Find where the given text appears and provide that cell's center as (X, Y) coordinate. 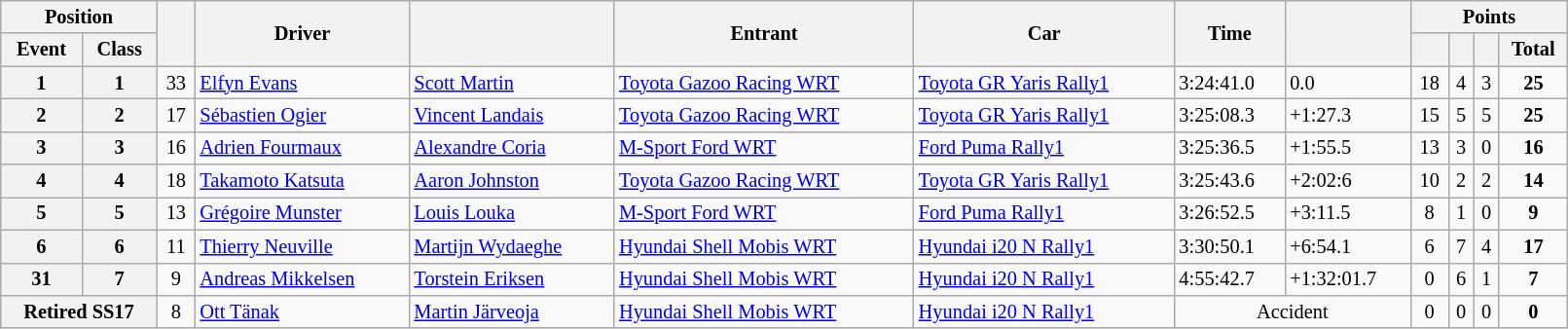
Takamoto Katsuta (302, 181)
Ott Tänak (302, 311)
14 (1534, 181)
Time (1230, 33)
+1:27.3 (1347, 115)
3:25:43.6 (1230, 181)
Andreas Mikkelsen (302, 279)
11 (175, 246)
3:30:50.1 (1230, 246)
Aaron Johnston (512, 181)
3:26:52.5 (1230, 213)
4:55:42.7 (1230, 279)
Class (119, 50)
Grégoire Munster (302, 213)
Driver (302, 33)
Accident (1293, 311)
Vincent Landais (512, 115)
Martin Järveoja (512, 311)
Position (80, 17)
Adrien Fourmaux (302, 148)
Total (1534, 50)
Event (41, 50)
0.0 (1347, 83)
Points (1489, 17)
+6:54.1 (1347, 246)
Alexandre Coria (512, 148)
Entrant (764, 33)
3:24:41.0 (1230, 83)
+1:55.5 (1347, 148)
Torstein Eriksen (512, 279)
Car (1044, 33)
Thierry Neuville (302, 246)
Elfyn Evans (302, 83)
Louis Louka (512, 213)
10 (1429, 181)
31 (41, 279)
Scott Martin (512, 83)
+1:32:01.7 (1347, 279)
+3:11.5 (1347, 213)
15 (1429, 115)
3:25:08.3 (1230, 115)
33 (175, 83)
+2:02:6 (1347, 181)
Sébastien Ogier (302, 115)
Retired SS17 (80, 311)
3:25:36.5 (1230, 148)
Martijn Wydaeghe (512, 246)
